For the text-containing cell, return its midpoint in [x, y] coordinate format. 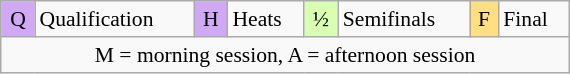
F [484, 19]
M = morning session, A = afternoon session [284, 54]
½ [321, 19]
Heats [265, 19]
Q [18, 19]
H [210, 19]
Qualification [114, 19]
Final [533, 19]
Semifinals [404, 19]
